Capture the cell that displays the provided text and extract its [X, Y] central coordinate. 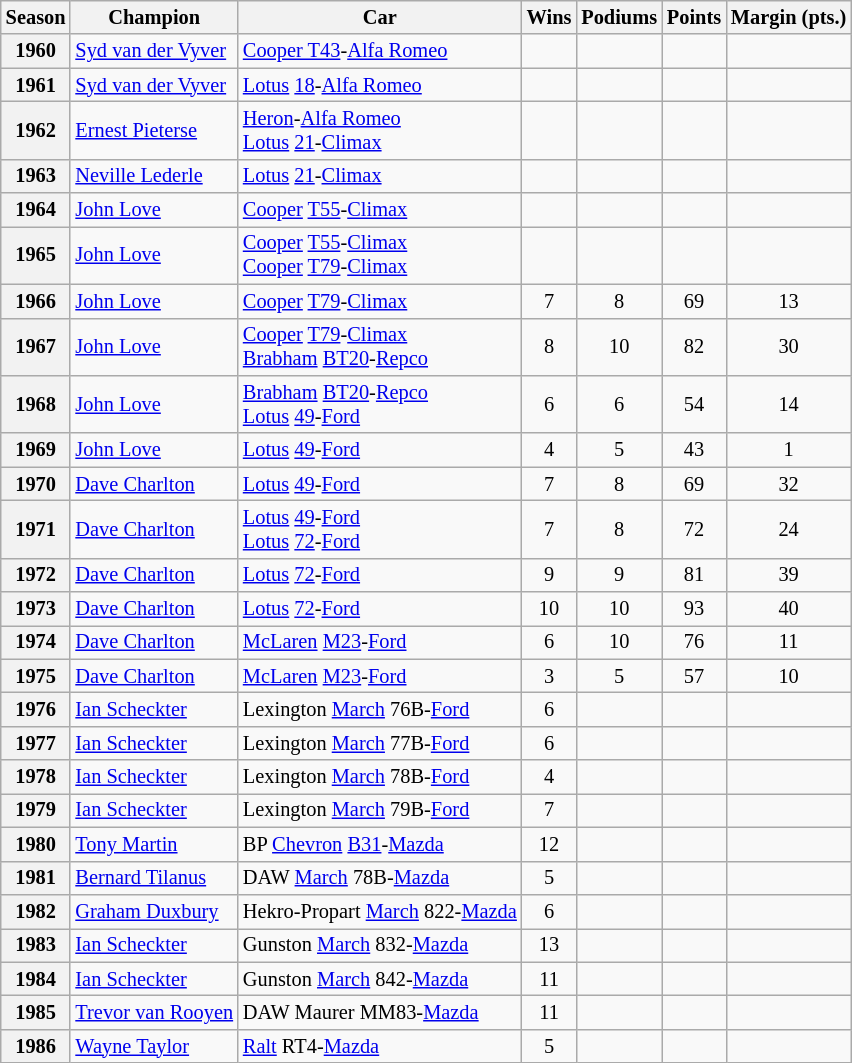
Tony Martin [154, 844]
BP Chevron B31-Mazda [380, 844]
Graham Duxbury [154, 911]
14 [788, 404]
24 [788, 529]
1965 [36, 255]
Wins [550, 17]
1972 [36, 575]
1986 [36, 1046]
Gunston March 832-Mazda [380, 945]
Ralt RT4-Mazda [380, 1046]
82 [694, 347]
1966 [36, 301]
1982 [36, 911]
1985 [36, 1012]
1974 [36, 642]
1973 [36, 609]
1967 [36, 347]
Points [694, 17]
1981 [36, 878]
Cooper T55-Climax [380, 210]
Cooper T79-Climax [380, 301]
1984 [36, 979]
Neville Lederle [154, 176]
Margin (pts.) [788, 17]
3 [550, 676]
81 [694, 575]
Bernard Tilanus [154, 878]
1963 [36, 176]
1976 [36, 709]
1978 [36, 777]
1960 [36, 51]
Ernest Pieterse [154, 130]
DAW Maurer MM83-Mazda [380, 1012]
1977 [36, 743]
1962 [36, 130]
Trevor van Rooyen [154, 1012]
Lexington March 76B-Ford [380, 709]
57 [694, 676]
43 [694, 450]
12 [550, 844]
1968 [36, 404]
Lexington March 79B-Ford [380, 810]
54 [694, 404]
1961 [36, 85]
72 [694, 529]
Lotus 18-Alfa Romeo [380, 85]
30 [788, 347]
Gunston March 842-Mazda [380, 979]
1975 [36, 676]
Podiums [619, 17]
Heron-Alfa RomeoLotus 21-Climax [380, 130]
Car [380, 17]
1971 [36, 529]
Brabham BT20-RepcoLotus 49-Ford [380, 404]
Season [36, 17]
1 [788, 450]
Hekro-Propart March 822-Mazda [380, 911]
Cooper T79-ClimaxBrabham BT20-Repco [380, 347]
Lotus 49-FordLotus 72-Ford [380, 529]
1979 [36, 810]
1983 [36, 945]
Cooper T55-ClimaxCooper T79-Climax [380, 255]
40 [788, 609]
76 [694, 642]
32 [788, 484]
1980 [36, 844]
Lexington March 77B-Ford [380, 743]
93 [694, 609]
1969 [36, 450]
1964 [36, 210]
Lexington March 78B-Ford [380, 777]
Lotus 21-Climax [380, 176]
Cooper T43-Alfa Romeo [380, 51]
Wayne Taylor [154, 1046]
39 [788, 575]
Champion [154, 17]
DAW March 78B-Mazda [380, 878]
1970 [36, 484]
